Scan for the cell matching the given text and deliver its [X, Y] coordinate at center. 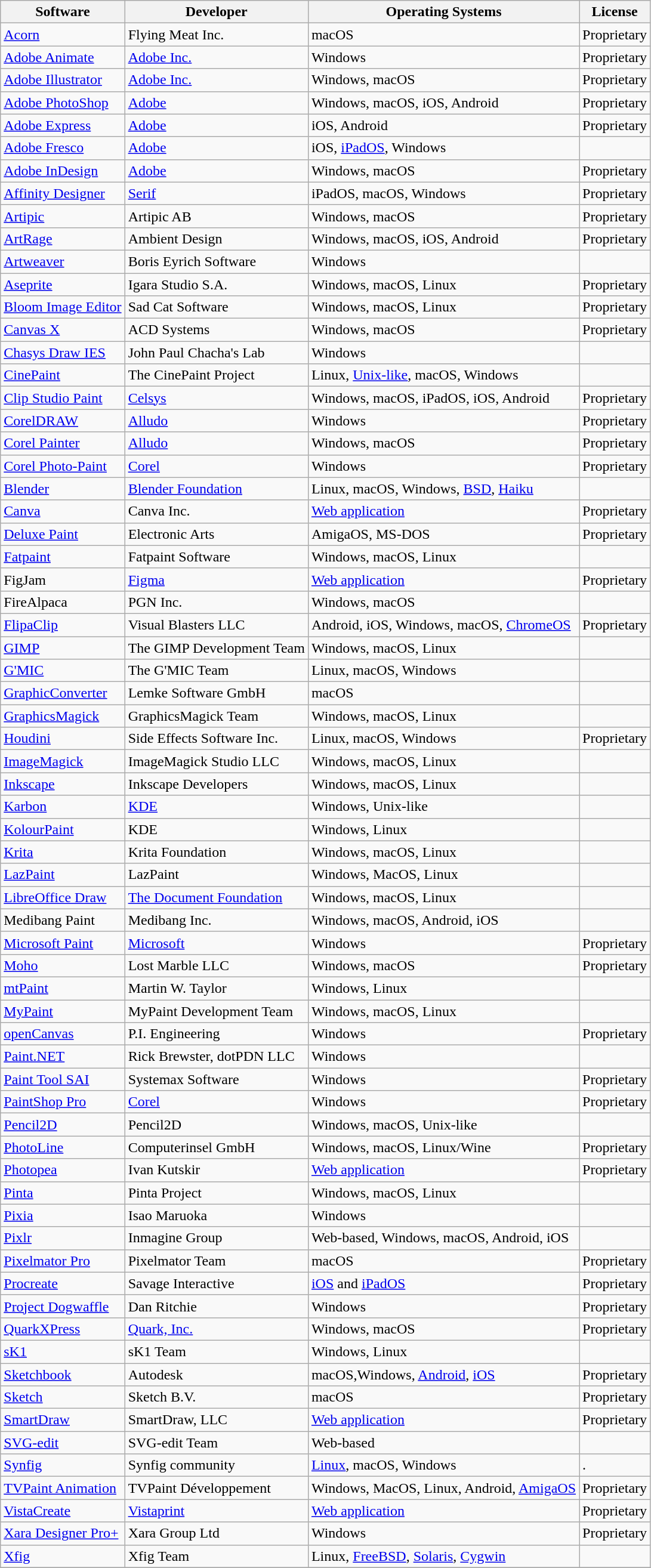
Martin W. Taylor [216, 988]
Igara Studio S.A. [216, 285]
Adobe Express [63, 125]
Microsoft Paint [63, 943]
AmigaOS, MS-DOS [443, 534]
Operating Systems [443, 12]
sK1 Team [216, 1351]
Aseprite [63, 285]
Autodesk [216, 1374]
Windows, macOS, Linux/Wine [443, 1147]
Synfig community [216, 1465]
Serif [216, 193]
The CinePaint Project [216, 375]
GraphicConverter [63, 693]
Clip Studio Paint [63, 398]
GIMP [63, 647]
License [615, 12]
iOS and iPadOS [443, 1283]
Canva [63, 511]
Electronic Arts [216, 534]
macOS,Windows, Android, iOS [443, 1374]
Windows, Unix-like [443, 807]
SVG-edit [63, 1443]
Paint Tool SAI [63, 1079]
Paint.NET [63, 1057]
Savage Interactive [216, 1283]
Houdini [63, 739]
QuarkXPress [63, 1329]
Project Dogwaffle [63, 1306]
Adobe Illustrator [63, 80]
Pinta Project [216, 1193]
GraphicsMagick Team [216, 716]
Canvas X [63, 330]
Sketch [63, 1397]
G'MIC [63, 671]
PhotoLine [63, 1147]
CorelDRAW [63, 421]
ArtRage [63, 239]
Celsys [216, 398]
PaintShop Pro [63, 1102]
Flying Meat Inc. [216, 35]
Linux, Unix-like, macOS, Windows [443, 375]
mtPaint [63, 988]
Blender Foundation [216, 489]
Adobe InDesign [63, 171]
The GIMP Development Team [216, 647]
Krita [63, 852]
Windows, MacOS, Linux [443, 875]
CinePaint [63, 375]
FireAlpaca [63, 602]
Medibang Paint [63, 920]
Artipic [63, 216]
Web-based, Windows, macOS, Android, iOS [443, 1238]
iOS, Android [443, 125]
ImageMagick Studio LLC [216, 761]
P.I. Engineering [216, 1034]
Systemax Software [216, 1079]
ImageMagick [63, 761]
PGN Inc. [216, 602]
Windows, macOS, iPadOS, iOS, Android [443, 398]
Vistaprint [216, 1511]
Photopea [63, 1170]
Medibang Inc. [216, 920]
Adobe Fresco [63, 148]
Deluxe Paint [63, 534]
openCanvas [63, 1034]
Windows, macOS, Android, iOS [443, 920]
Xara Group Ltd [216, 1533]
Developer [216, 12]
Lemke Software GmbH [216, 693]
Microsoft [216, 943]
Bloom Image Editor [63, 307]
Blender [63, 489]
GraphicsMagick [63, 716]
Inmagine Group [216, 1238]
Side Effects Software Inc. [216, 739]
Adobe PhotoShop [63, 103]
VistaCreate [63, 1511]
Pinta [63, 1193]
KolourPaint [63, 829]
iPadOS, macOS, Windows [443, 193]
Corel Painter [63, 443]
SmartDraw, LLC [216, 1420]
Xfig [63, 1556]
The G'MIC Team [216, 671]
Procreate [63, 1283]
Pixlr [63, 1238]
Pixelmator Pro [63, 1261]
MyPaint Development Team [216, 1011]
Adobe Animate [63, 57]
Artipic AB [216, 216]
Chasys Draw IES [63, 353]
MyPaint [63, 1011]
Pixia [63, 1215]
Xara Designer Pro+ [63, 1533]
Web-based [443, 1443]
Quark, Inc. [216, 1329]
Canva Inc. [216, 511]
The Document Foundation [216, 897]
LibreOffice Draw [63, 897]
Linux, FreeBSD, Solaris, Cygwin [443, 1556]
Affinity Designer [63, 193]
Inkscape Developers [216, 784]
Android, iOS, Windows, macOS, ChromeOS [443, 625]
Synfig [63, 1465]
Software [63, 12]
Pixelmator Team [216, 1261]
ACD Systems [216, 330]
Computerinsel GmbH [216, 1147]
Karbon [63, 807]
Acorn [63, 35]
iOS, iPadOS, Windows [443, 148]
Windows, MacOS, Linux, Android, AmigaOS [443, 1488]
. [615, 1465]
Isao Maruoka [216, 1215]
Dan Ritchie [216, 1306]
Boris Eyrich Software [216, 261]
Artweaver [63, 261]
SmartDraw [63, 1420]
Xfig Team [216, 1556]
Sketchbook [63, 1374]
Linux, macOS, Windows, BSD, Haiku [443, 489]
Ivan Kutskir [216, 1170]
Fatpaint [63, 557]
FigJam [63, 579]
Corel Photo-Paint [63, 466]
Sad Cat Software [216, 307]
Krita Foundation [216, 852]
TVPaint Développement [216, 1488]
Visual Blasters LLC [216, 625]
Windows, macOS, Unix-like [443, 1125]
sK1 [63, 1351]
Inkscape [63, 784]
Ambient Design [216, 239]
FlipaClip [63, 625]
Figma [216, 579]
Lost Marble LLC [216, 965]
Fatpaint Software [216, 557]
TVPaint Animation [63, 1488]
Sketch B.V. [216, 1397]
SVG-edit Team [216, 1443]
Moho [63, 965]
John Paul Chacha's Lab [216, 353]
Rick Brewster, dotPDN LLC [216, 1057]
